Output the (X, Y) coordinate of the center of the cell containing the given text.  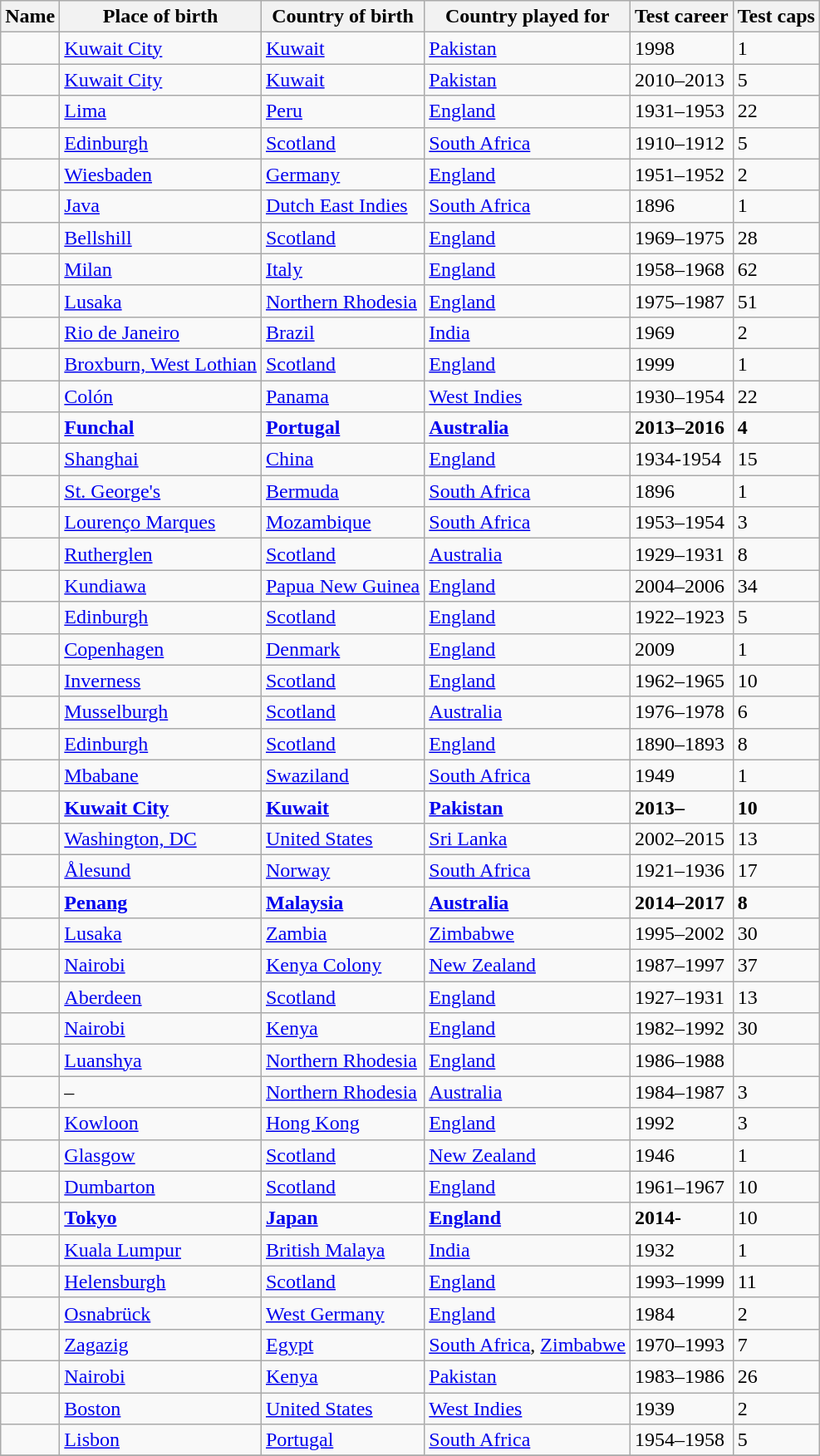
1958–1968 (681, 269)
Norway (342, 870)
Kundiawa (161, 586)
Boston (161, 1409)
1949 (681, 775)
Helensburgh (161, 1281)
1951–1952 (681, 175)
2010–2013 (681, 80)
1930–1954 (681, 396)
Inverness (161, 681)
Tokyo (161, 1218)
1992 (681, 1124)
Brazil (342, 332)
West Germany (342, 1313)
2002–2015 (681, 839)
Kuala Lumpur (161, 1250)
Mbabane (161, 775)
1987–1997 (681, 966)
1921–1936 (681, 870)
Copenhagen (161, 649)
Sri Lanka (528, 839)
Zambia (342, 934)
1969 (681, 332)
Denmark (342, 649)
2004–2006 (681, 586)
1982–1992 (681, 1029)
2013–2016 (681, 428)
Test caps (776, 17)
7 (776, 1345)
Funchal (161, 428)
Panama (342, 396)
Milan (161, 269)
1998 (681, 48)
Hong Kong (342, 1124)
Washington, DC (161, 839)
Malaysia (342, 902)
26 (776, 1376)
1983–1986 (681, 1376)
Country played for (528, 17)
Wiesbaden (161, 175)
1910–1912 (681, 143)
1953–1954 (681, 523)
1962–1965 (681, 681)
2014–2017 (681, 902)
37 (776, 966)
Country of birth (342, 17)
1954–1958 (681, 1440)
Colón (161, 396)
2009 (681, 649)
1931–1953 (681, 111)
1999 (681, 364)
1932 (681, 1250)
4 (776, 428)
1984 (681, 1313)
1946 (681, 1155)
Luanshya (161, 1060)
Broxburn, West Lothian (161, 364)
Kowloon (161, 1124)
Rutherglen (161, 554)
Germany (342, 175)
1969–1975 (681, 238)
Peru (342, 111)
Dutch East Indies (342, 206)
St. George's (161, 491)
British Malaya (342, 1250)
– (161, 1092)
1934-1954 (681, 460)
11 (776, 1281)
1993–1999 (681, 1281)
Osnabrück (161, 1313)
1984–1987 (681, 1092)
34 (776, 586)
Name (30, 17)
Place of birth (161, 17)
Musselburgh (161, 712)
Rio de Janeiro (161, 332)
Shanghai (161, 460)
Papua New Guinea (342, 586)
15 (776, 460)
China (342, 460)
1929–1931 (681, 554)
28 (776, 238)
Dumbarton (161, 1187)
1995–2002 (681, 934)
South Africa, Zimbabwe (528, 1345)
Test career (681, 17)
Egypt (342, 1345)
2013– (681, 807)
Lisbon (161, 1440)
Bellshill (161, 238)
51 (776, 301)
1927–1931 (681, 997)
Japan (342, 1218)
1961–1967 (681, 1187)
Mozambique (342, 523)
Zagazig (161, 1345)
2014- (681, 1218)
1986–1988 (681, 1060)
Ålesund (161, 870)
Italy (342, 269)
1970–1993 (681, 1345)
Zimbabwe (528, 934)
1975–1987 (681, 301)
Penang (161, 902)
Glasgow (161, 1155)
1890–1893 (681, 744)
62 (776, 269)
1976–1978 (681, 712)
Lourenço Marques (161, 523)
17 (776, 870)
1939 (681, 1409)
1922–1923 (681, 617)
Aberdeen (161, 997)
Swaziland (342, 775)
Bermuda (342, 491)
Kenya Colony (342, 966)
Java (161, 206)
6 (776, 712)
Lima (161, 111)
